Find where the given text appears and provide that cell's center as [X, Y] coordinate. 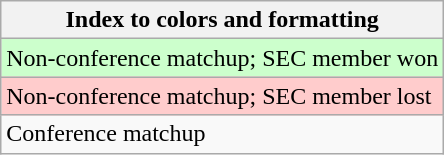
Index to colors and formatting [222, 20]
Non-conference matchup; SEC member won [222, 58]
Non-conference matchup; SEC member lost [222, 96]
Conference matchup [222, 134]
